Extract the [x, y] coordinate from the center of the cell holding the provided text.  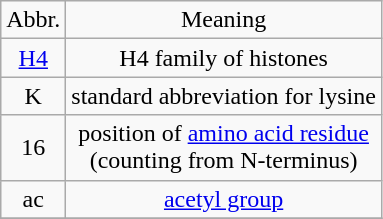
H4 family of histones [224, 58]
Meaning [224, 20]
position of amino acid residue (counting from N-terminus) [224, 148]
K [34, 96]
ac [34, 199]
H4 [34, 58]
standard abbreviation for lysine [224, 96]
Abbr. [34, 20]
acetyl group [224, 199]
16 [34, 148]
